Extract the [X, Y] coordinate from the center of the cell holding the provided text.  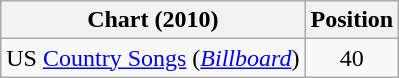
US Country Songs (Billboard) [153, 58]
Position [352, 20]
Chart (2010) [153, 20]
40 [352, 58]
